Capture the cell that displays the provided text and extract its [X, Y] central coordinate. 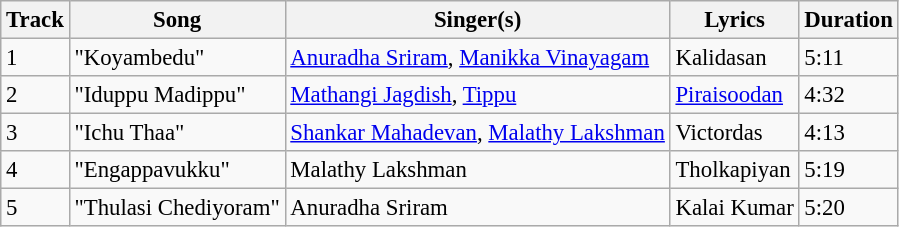
3 [35, 133]
Victordas [734, 133]
Anuradha Sriram [478, 208]
"Engappavukku" [177, 170]
4:13 [848, 133]
Piraisoodan [734, 95]
Track [35, 20]
5:19 [848, 170]
1 [35, 58]
4 [35, 170]
Anuradha Sriram, Manikka Vinayagam [478, 58]
"Koyambedu" [177, 58]
4:32 [848, 95]
5:11 [848, 58]
Tholkapiyan [734, 170]
Singer(s) [478, 20]
Kalidasan [734, 58]
Mathangi Jagdish, Tippu [478, 95]
Song [177, 20]
Malathy Lakshman [478, 170]
Duration [848, 20]
"Ichu Thaa" [177, 133]
"Iduppu Madippu" [177, 95]
2 [35, 95]
5:20 [848, 208]
5 [35, 208]
Lyrics [734, 20]
Shankar Mahadevan, Malathy Lakshman [478, 133]
"Thulasi Chediyoram" [177, 208]
Kalai Kumar [734, 208]
